Locate the cell with the specified text and output its [X, Y] center coordinate. 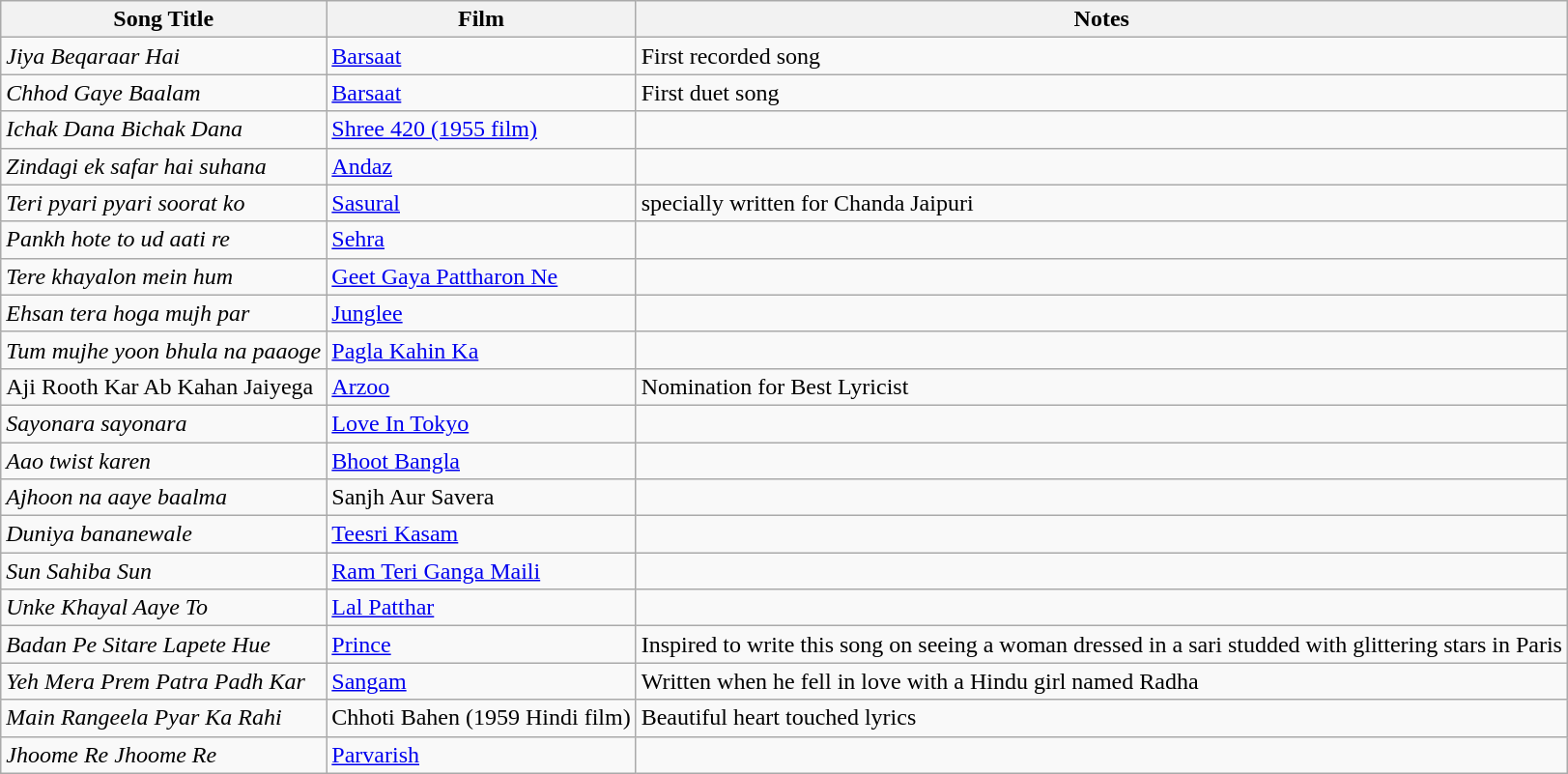
Yeh Mera Prem Patra Padh Kar [164, 681]
Sehra [481, 240]
Teri pyari pyari soorat ko [164, 203]
Nomination for Best Lyricist [1101, 387]
Ehsan tera hoga mujh par [164, 313]
Andaz [481, 166]
Tere khayalon mein hum [164, 276]
Chhoti Bahen (1959 Hindi film) [481, 718]
Aao twist karen [164, 461]
Prince [481, 645]
Love In Tokyo [481, 423]
Pagla Kahin Ka [481, 350]
Inspired to write this song on seeing a woman dressed in a sari studded with glittering stars in Paris [1101, 645]
First duet song [1101, 93]
Film [481, 19]
Pankh hote to ud aati re [164, 240]
Parvarish [481, 755]
Badan Pe Sitare Lapete Hue [164, 645]
Junglee [481, 313]
Sayonara sayonara [164, 423]
Jiya Beqaraar Hai [164, 56]
Written when he fell in love with a Hindu girl named Radha [1101, 681]
Geet Gaya Pattharon Ne [481, 276]
Main Rangeela Pyar Ka Rahi [164, 718]
Lal Patthar [481, 608]
Sun Sahiba Sun [164, 571]
Ajhoon na aaye baalma [164, 498]
Tum mujhe yoon bhula na paaoge [164, 350]
Teesri Kasam [481, 534]
Aji Rooth Kar Ab Kahan Jaiyega [164, 387]
Zindagi ek safar hai suhana [164, 166]
Sangam [481, 681]
Ram Teri Ganga Maili [481, 571]
Notes [1101, 19]
Bhoot Bangla [481, 461]
Ichak Dana Bichak Dana [164, 129]
Unke Khayal Aaye To [164, 608]
Arzoo [481, 387]
Song Title [164, 19]
Sanjh Aur Savera [481, 498]
Beautiful heart touched lyrics [1101, 718]
Jhoome Re Jhoome Re [164, 755]
First recorded song [1101, 56]
Duniya bananewale [164, 534]
specially written for Chanda Jaipuri [1101, 203]
Shree 420 (1955 film) [481, 129]
Chhod Gaye Baalam [164, 93]
Sasural [481, 203]
